Extract the [X, Y] coordinate from the center of the cell holding the provided text.  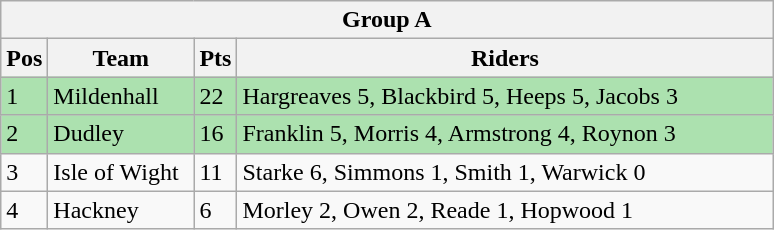
Isle of Wight [121, 172]
Group A [387, 20]
Mildenhall [121, 96]
Pts [216, 58]
1 [24, 96]
Franklin 5, Morris 4, Armstrong 4, Roynon 3 [505, 134]
Dudley [121, 134]
Hargreaves 5, Blackbird 5, Heeps 5, Jacobs 3 [505, 96]
4 [24, 210]
22 [216, 96]
Hackney [121, 210]
6 [216, 210]
Starke 6, Simmons 1, Smith 1, Warwick 0 [505, 172]
Morley 2, Owen 2, Reade 1, Hopwood 1 [505, 210]
Riders [505, 58]
2 [24, 134]
Team [121, 58]
16 [216, 134]
Pos [24, 58]
3 [24, 172]
11 [216, 172]
